Identify which cell holds the provided text, then report its [X, Y] central coordinate. 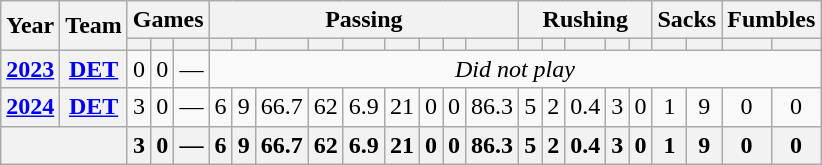
Year [30, 26]
Fumbles [772, 20]
Passing [364, 20]
Did not play [515, 69]
Rushing [586, 20]
2023 [30, 69]
Games [168, 20]
2024 [30, 107]
Team [94, 26]
Sacks [687, 20]
